Pinpoint the cell where the given text exists, returning its (X, Y) midpoint coordinate. 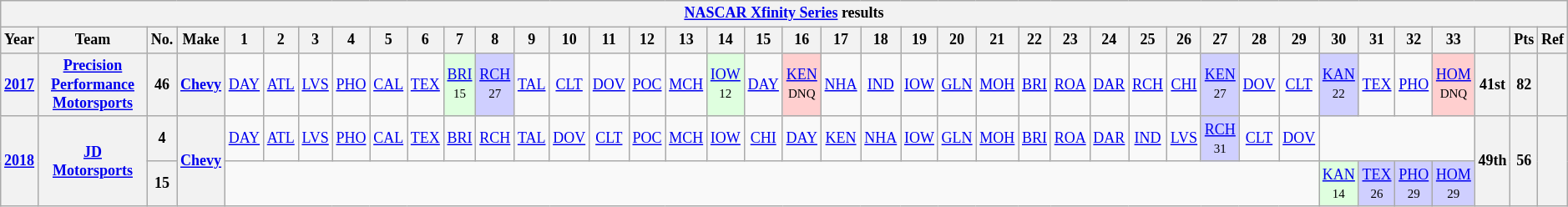
8 (495, 40)
17 (841, 40)
HOMDNQ (1454, 84)
28 (1259, 40)
33 (1454, 40)
30 (1339, 40)
1 (244, 40)
Pts (1525, 40)
7 (459, 40)
5 (389, 40)
KENDNQ (802, 84)
41st (1493, 84)
26 (1184, 40)
19 (920, 40)
21 (997, 40)
HOM29 (1454, 184)
KEN27 (1220, 84)
82 (1525, 84)
Precision Performance Motorsports (92, 84)
Year (20, 40)
Ref (1553, 40)
IOW12 (726, 84)
10 (569, 40)
2 (281, 40)
RCH31 (1220, 139)
KAN22 (1339, 84)
3 (316, 40)
18 (881, 40)
49th (1493, 160)
KAN14 (1339, 184)
2018 (20, 160)
12 (647, 40)
TEX26 (1377, 184)
14 (726, 40)
2017 (20, 84)
22 (1035, 40)
16 (802, 40)
11 (609, 40)
9 (532, 40)
31 (1377, 40)
20 (957, 40)
6 (426, 40)
25 (1148, 40)
32 (1414, 40)
13 (686, 40)
No. (162, 40)
RCH27 (495, 84)
24 (1109, 40)
NASCAR Xfinity Series results (784, 13)
Make (201, 40)
PHO29 (1414, 184)
Team (92, 40)
KEN (841, 139)
56 (1525, 160)
BRI15 (459, 84)
29 (1299, 40)
JD Motorsports (92, 160)
46 (162, 84)
27 (1220, 40)
23 (1070, 40)
